Locate the cell with the specified text and output its [X, Y] center coordinate. 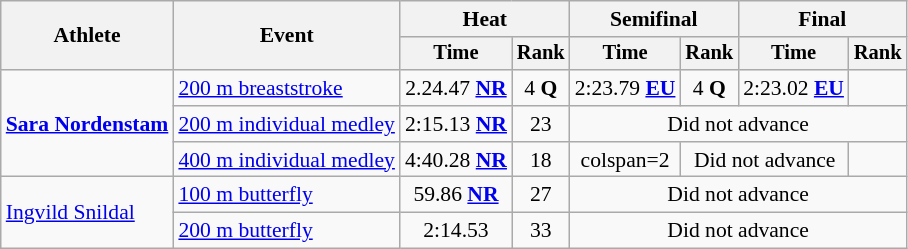
23 [541, 124]
400 m individual medley [286, 160]
200 m individual medley [286, 124]
Semifinal [654, 19]
Athlete [88, 36]
Sara Nordenstam [88, 124]
200 m butterfly [286, 231]
Final [822, 19]
200 m breaststroke [286, 88]
2:23.02 EU [794, 88]
2:14.53 [456, 231]
2:23.79 EU [626, 88]
59.86 NR [456, 195]
Event [286, 36]
2:15.13 NR [456, 124]
2.24.47 NR [456, 88]
Heat [485, 19]
100 m butterfly [286, 195]
27 [541, 195]
colspan=2 [626, 160]
18 [541, 160]
Ingvild Snildal [88, 212]
33 [541, 231]
4:40.28 NR [456, 160]
